Identify which cell holds the provided text, then report its (X, Y) central coordinate. 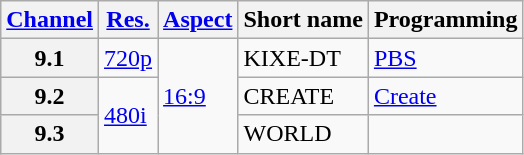
Create (446, 96)
480i (128, 115)
CREATE (303, 96)
Channel (50, 20)
Aspect (198, 20)
Res. (128, 20)
Short name (303, 20)
Programming (446, 20)
9.1 (50, 58)
16:9 (198, 96)
9.2 (50, 96)
720p (128, 58)
PBS (446, 58)
WORLD (303, 134)
KIXE-DT (303, 58)
9.3 (50, 134)
